Return [X, Y] of the center of cell containing provided text 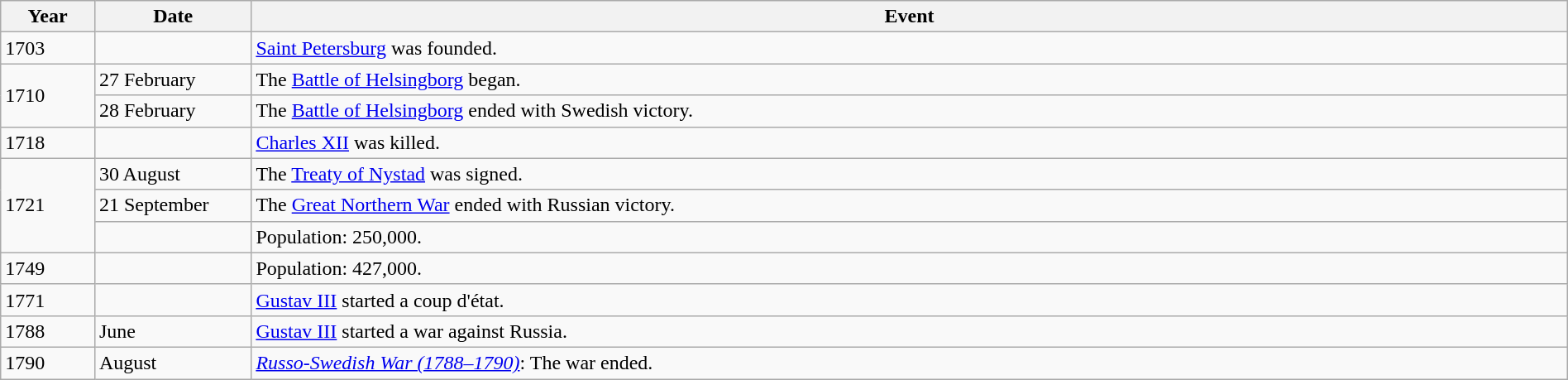
28 February [172, 111]
Gustav III started a coup d'état. [910, 300]
Date [172, 17]
21 September [172, 205]
30 August [172, 174]
The Treaty of Nystad was signed. [910, 174]
Saint Petersburg was founded. [910, 48]
1718 [48, 142]
Population: 427,000. [910, 268]
Population: 250,000. [910, 237]
Gustav III started a war against Russia. [910, 331]
Event [910, 17]
1710 [48, 95]
Russo-Swedish War (1788–1790): The war ended. [910, 363]
1771 [48, 300]
1790 [48, 363]
The Battle of Helsingborg ended with Swedish victory. [910, 111]
1703 [48, 48]
27 February [172, 79]
August [172, 363]
1721 [48, 205]
June [172, 331]
The Great Northern War ended with Russian victory. [910, 205]
Year [48, 17]
1749 [48, 268]
Charles XII was killed. [910, 142]
1788 [48, 331]
The Battle of Helsingborg began. [910, 79]
